Pinpoint the cell where the given text exists, returning its (X, Y) midpoint coordinate. 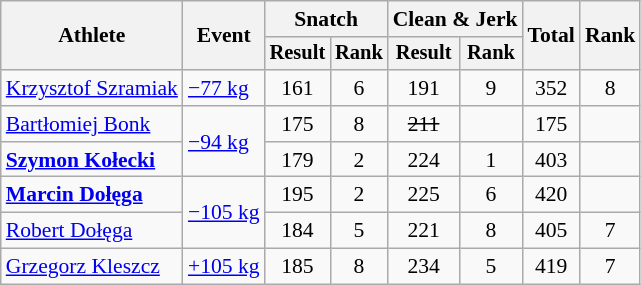
Total (552, 36)
Grzegorz Kleszcz (92, 267)
225 (424, 195)
Szymon Kołecki (92, 160)
161 (298, 88)
+105 kg (224, 267)
185 (298, 267)
Krzysztof Szramiak (92, 88)
352 (552, 88)
221 (424, 231)
419 (552, 267)
1 (490, 160)
Snatch (326, 19)
403 (552, 160)
Clean & Jerk (456, 19)
Athlete (92, 36)
179 (298, 160)
184 (298, 231)
224 (424, 160)
234 (424, 267)
405 (552, 231)
Bartłomiej Bonk (92, 124)
420 (552, 195)
−94 kg (224, 142)
Event (224, 36)
Robert Dołęga (92, 231)
191 (424, 88)
−77 kg (224, 88)
195 (298, 195)
9 (490, 88)
211 (424, 124)
Marcin Dołęga (92, 195)
−105 kg (224, 212)
